Return the (X, Y) coordinate for the center point of the cell that contains the specified text.  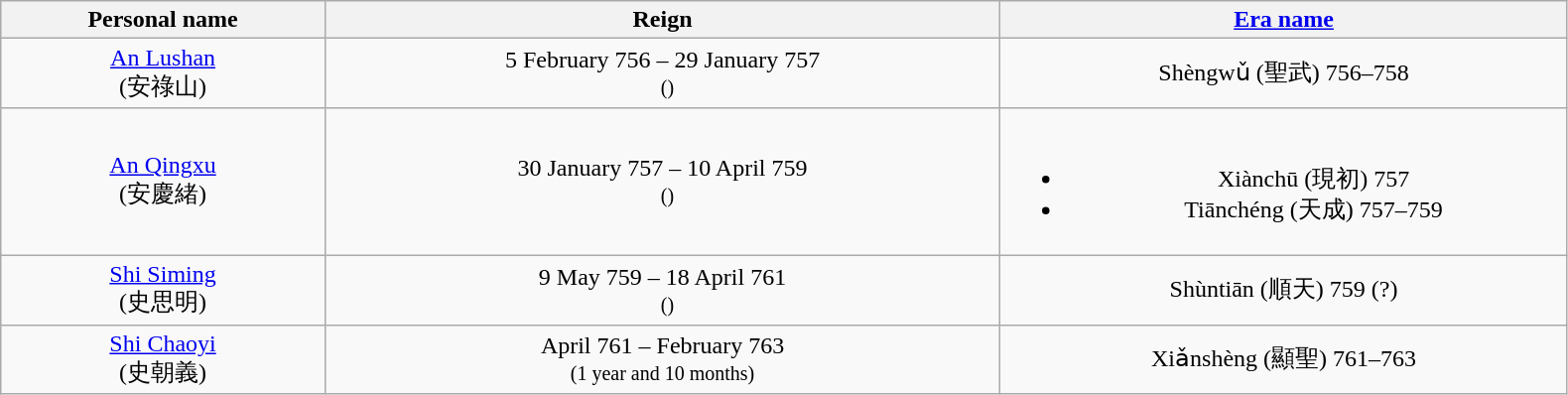
30 January 757 – 10 April 759 () (662, 181)
Shèngwǔ (聖武) 756–758 (1284, 73)
Shi Chaoyi(史朝義) (163, 359)
Shi Siming(史思明) (163, 290)
Personal name (163, 20)
An Qingxu(安慶緒) (163, 181)
5 February 756 – 29 January 757 () (662, 73)
Reign (662, 20)
April 761 – February 763(1 year and 10 months) (662, 359)
An Lushan(安祿山) (163, 73)
Xiǎnshèng (顯聖) 761–763 (1284, 359)
Shùntiān (順天) 759 (?) (1284, 290)
9 May 759 – 18 April 761 () (662, 290)
Xiànchū (現初) 757Tiānchéng (天成) 757–759 (1284, 181)
Era name (1284, 20)
